Search for the cell housing the specified text and yield its (x, y) center coordinate. 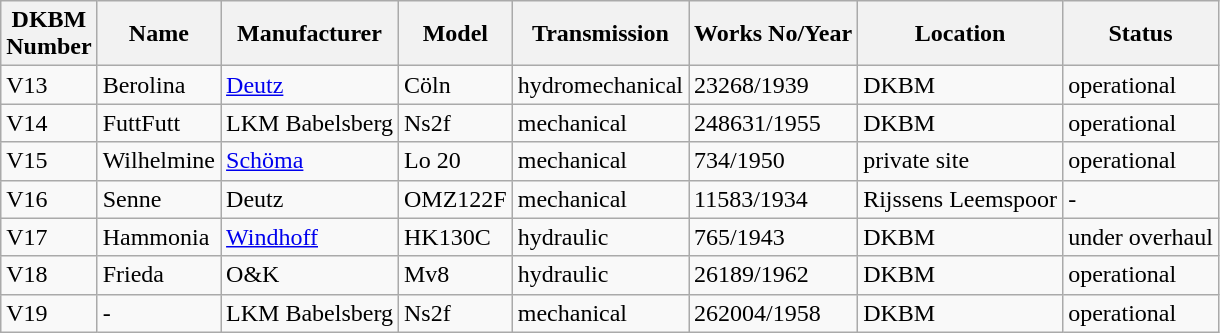
23268/1939 (774, 85)
Transmission (600, 34)
OMZ122F (455, 199)
Cöln (455, 85)
Status (1141, 34)
Name (158, 34)
V13 (49, 85)
Senne (158, 199)
Works No/Year (774, 34)
Berolina (158, 85)
V14 (49, 123)
262004/1958 (774, 313)
V15 (49, 161)
hydromechanical (600, 85)
Hammonia (158, 237)
V19 (49, 313)
Model (455, 34)
private site (960, 161)
248631/1955 (774, 123)
Mv8 (455, 275)
765/1943 (774, 237)
Lo 20 (455, 161)
Manufacturer (310, 34)
V17 (49, 237)
DKBMNumber (49, 34)
Schöma (310, 161)
HK130C (455, 237)
Wilhelmine (158, 161)
V18 (49, 275)
FuttFutt (158, 123)
Frieda (158, 275)
Location (960, 34)
under overhaul (1141, 237)
O&K (310, 275)
734/1950 (774, 161)
V16 (49, 199)
26189/1962 (774, 275)
11583/1934 (774, 199)
Rijssens Leemspoor (960, 199)
Windhoff (310, 237)
